Provide the [x, y] coordinate of the cell's center where the given text is located.  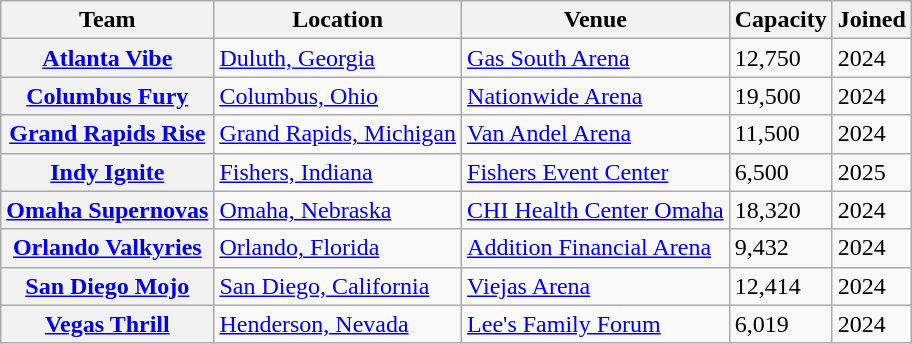
Omaha, Nebraska [338, 210]
San Diego, California [338, 286]
Location [338, 20]
CHI Health Center Omaha [596, 210]
Van Andel Arena [596, 134]
9,432 [780, 248]
Viejas Arena [596, 286]
Fishers, Indiana [338, 172]
Columbus Fury [108, 96]
Vegas Thrill [108, 324]
Capacity [780, 20]
Nationwide Arena [596, 96]
Columbus, Ohio [338, 96]
Grand Rapids Rise [108, 134]
Gas South Arena [596, 58]
11,500 [780, 134]
Fishers Event Center [596, 172]
Duluth, Georgia [338, 58]
Henderson, Nevada [338, 324]
Joined [872, 20]
Venue [596, 20]
San Diego Mojo [108, 286]
6,019 [780, 324]
Indy Ignite [108, 172]
Addition Financial Arena [596, 248]
Atlanta Vibe [108, 58]
Orlando, Florida [338, 248]
Orlando Valkyries [108, 248]
12,750 [780, 58]
6,500 [780, 172]
2025 [872, 172]
Team [108, 20]
18,320 [780, 210]
Grand Rapids, Michigan [338, 134]
12,414 [780, 286]
Lee's Family Forum [596, 324]
19,500 [780, 96]
Omaha Supernovas [108, 210]
